Provide the (X, Y) coordinate of the cell's center where the given text is located.  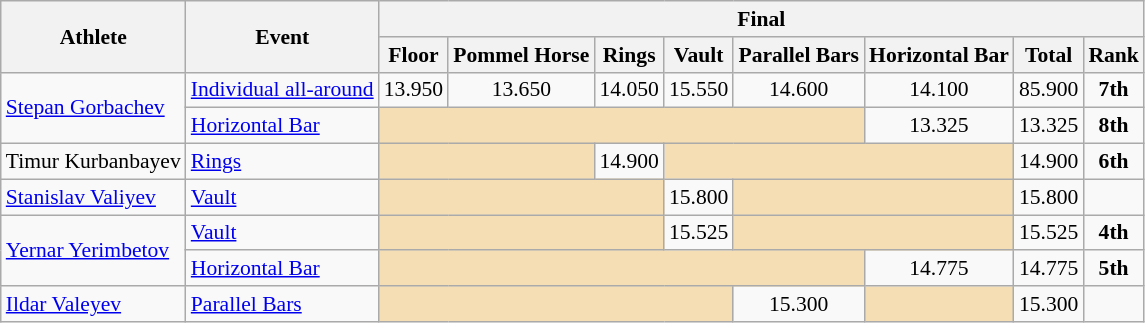
Total (1048, 55)
5th (1114, 269)
13.950 (414, 90)
7th (1114, 90)
13.650 (521, 90)
Individual all-around (282, 90)
6th (1114, 162)
14.050 (628, 90)
14.600 (798, 90)
Yernar Yerimbetov (94, 250)
Athlete (94, 36)
Timur Kurbanbayev (94, 162)
Ildar Valeyev (94, 304)
Pommel Horse (521, 55)
8th (1114, 126)
14.100 (939, 90)
85.900 (1048, 90)
Event (282, 36)
Rank (1114, 55)
Stanislav Valiyev (94, 197)
Final (762, 19)
4th (1114, 233)
Floor (414, 55)
15.550 (698, 90)
Stepan Gorbachev (94, 108)
